Identify which cell holds the provided text, then report its [x, y] central coordinate. 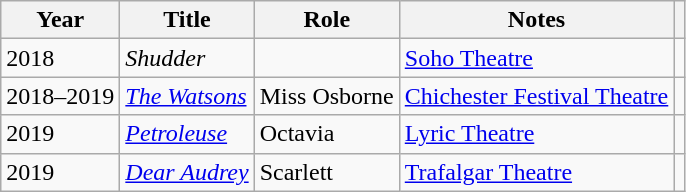
2018 [60, 58]
Shudder [187, 58]
Role [326, 20]
Lyric Theatre [536, 134]
Dear Audrey [187, 172]
Title [187, 20]
Octavia [326, 134]
Scarlett [326, 172]
Petroleuse [187, 134]
Miss Osborne [326, 96]
Trafalgar Theatre [536, 172]
Notes [536, 20]
Soho Theatre [536, 58]
Chichester Festival Theatre [536, 96]
2018–2019 [60, 96]
The Watsons [187, 96]
Year [60, 20]
